Extract the [x, y] coordinate from the center of the cell holding the provided text.  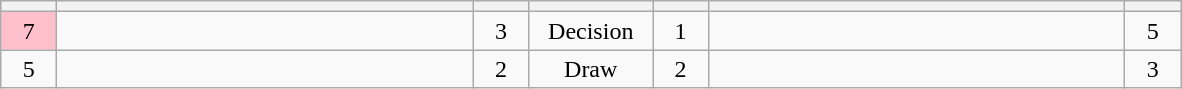
Decision [591, 31]
Draw [591, 69]
1 [680, 31]
7 [29, 31]
